Search for the cell housing the specified text and yield its [x, y] center coordinate. 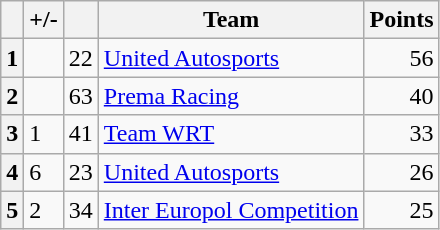
Team [231, 20]
22 [80, 58]
Points [402, 20]
41 [80, 134]
+/- [44, 20]
56 [402, 58]
34 [80, 210]
26 [402, 172]
4 [12, 172]
23 [80, 172]
3 [12, 134]
Team WRT [231, 134]
Prema Racing [231, 96]
Inter Europol Competition [231, 210]
6 [44, 172]
33 [402, 134]
5 [12, 210]
25 [402, 210]
63 [80, 96]
40 [402, 96]
